Locate the cell with the specified text and output its (X, Y) center coordinate. 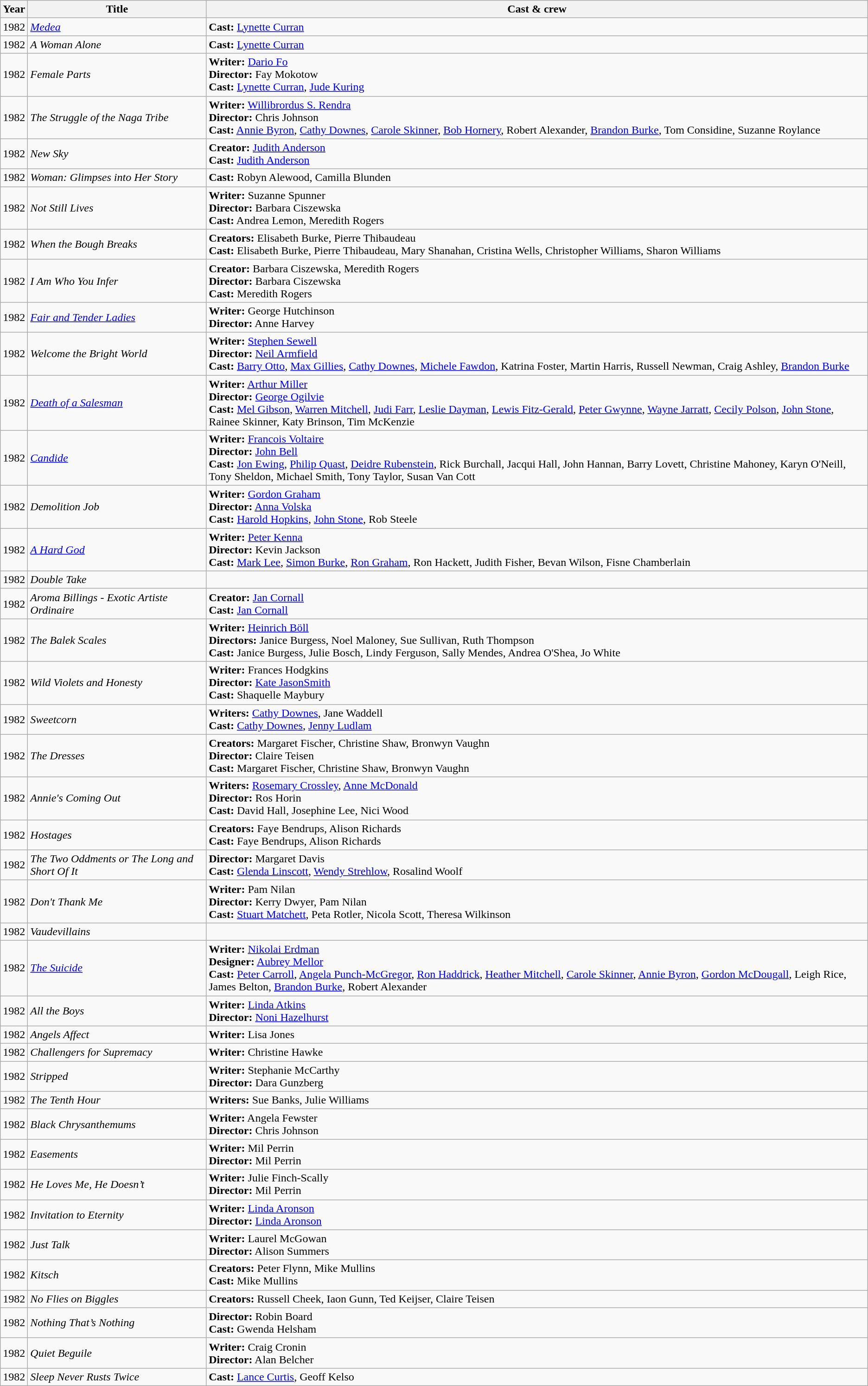
The Struggle of the Naga Tribe (117, 117)
Wild Violets and Honesty (117, 683)
Woman: Glimpses into Her Story (117, 178)
Writer: Craig CroninDirector: Alan Belcher (537, 1353)
Creators: Margaret Fischer, Christine Shaw, Bronwyn VaughnDirector: Claire TeisenCast: Margaret Fischer, Christine Shaw, Bronwyn Vaughn (537, 756)
Writer: Frances HodgkinsDirector: Kate JasonSmithCast: Shaquelle Maybury (537, 683)
Annie's Coming Out (117, 798)
Writer: Angela FewsterDirector: Chris Johnson (537, 1124)
Writer: Peter KennaDirector: Kevin JacksonCast: Mark Lee, Simon Burke, Ron Graham, Ron Hackett, Judith Fisher, Bevan Wilson, Fisne Chamberlain (537, 550)
Quiet Beguile (117, 1353)
Candide (117, 458)
Director: Margaret DavisCast: Glenda Linscott, Wendy Strehlow, Rosalind Woolf (537, 865)
Stripped (117, 1076)
Don't Thank Me (117, 901)
Angels Affect (117, 1035)
Title (117, 9)
Invitation to Eternity (117, 1214)
The Dresses (117, 756)
He Loves Me, He Doesn’t (117, 1185)
Creator: Barbara Ciszewska, Meredith RogersDirector: Barbara CiszewskaCast: Meredith Rogers (537, 281)
Writer: Gordon GrahamDirector: Anna VolskaCast: Harold Hopkins, John Stone, Rob Steele (537, 507)
I Am Who You Infer (117, 281)
Welcome the Bright World (117, 353)
Writer: Suzanne SpunnerDirector: Barbara CiszewskaCast: Andrea Lemon, Meredith Rogers (537, 208)
The Suicide (117, 968)
A Hard God (117, 550)
Writer: Pam NilanDirector: Kerry Dwyer, Pam NilanCast: Stuart Matchett, Peta Rotler, Nicola Scott, Theresa Wilkinson (537, 901)
Creators: Faye Bendrups, Alison RichardsCast: Faye Bendrups, Alison Richards (537, 835)
Writer: Mil PerrinDirector: Mil Perrin (537, 1154)
Cast: Robyn Alewood, Camilla Blunden (537, 178)
Aroma Billings - Exotic Artiste Ordinaire (117, 604)
No Flies on Biggles (117, 1299)
Writer: George HutchinsonDirector: Anne Harvey (537, 317)
The Tenth Hour (117, 1100)
Writer: Linda AtkinsDirector: Noni Hazelhurst (537, 1010)
Creators: Russell Cheek, Iaon Gunn, Ted Keijser, Claire Teisen (537, 1299)
Challengers for Supremacy (117, 1052)
Black Chrysanthemums (117, 1124)
Writer: Lisa Jones (537, 1035)
Easements (117, 1154)
Writer: Dario FoDirector: Fay MokotowCast: Lynette Curran, Jude Kuring (537, 75)
Demolition Job (117, 507)
Cast: Lance Curtis, Geoff Kelso (537, 1377)
Writers: Rosemary Crossley, Anne McDonaldDirector: Ros HorinCast: David Hall, Josephine Lee, Nici Wood (537, 798)
Writer: Linda AronsonDirector: Linda Aronson (537, 1214)
Death of a Salesman (117, 403)
Year (14, 9)
Nothing That’s Nothing (117, 1323)
Writer: Julie Finch-ScallyDirector: Mil Perrin (537, 1185)
Writer: Laurel McGowanDirector: Alison Summers (537, 1245)
Not Still Lives (117, 208)
Hostages (117, 835)
Just Talk (117, 1245)
Writer: Christine Hawke (537, 1052)
A Woman Alone (117, 45)
Medea (117, 27)
Writers: Sue Banks, Julie Williams (537, 1100)
Female Parts (117, 75)
Sleep Never Rusts Twice (117, 1377)
Kitsch (117, 1275)
Vaudevillains (117, 931)
Fair and Tender Ladies (117, 317)
When the Bough Breaks (117, 244)
The Balek Scales (117, 640)
Sweetcorn (117, 719)
Director: Robin BoardCast: Gwenda Helsham (537, 1323)
Creator: Judith AndersonCast: Judith Anderson (537, 154)
Writer: Stephanie McCarthyDirector: Dara Gunzberg (537, 1076)
Creator: Jan CornallCast: Jan Cornall (537, 604)
New Sky (117, 154)
Cast & crew (537, 9)
The Two Oddments or The Long and Short Of It (117, 865)
Writers: Cathy Downes, Jane WaddellCast: Cathy Downes, Jenny Ludlam (537, 719)
Double Take (117, 580)
Creators: Peter Flynn, Mike MullinsCast: Mike Mullins (537, 1275)
All the Boys (117, 1010)
